Locate the cell with the specified text and output its [X, Y] center coordinate. 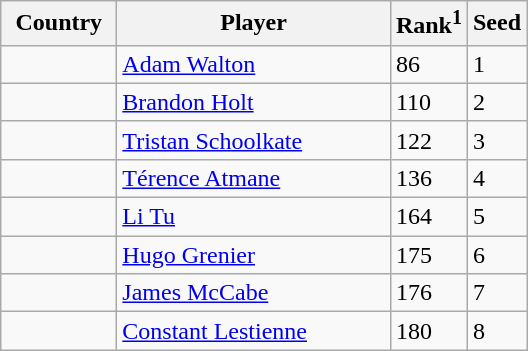
Rank1 [428, 24]
Térence Atmane [254, 178]
Hugo Grenier [254, 255]
James McCabe [254, 293]
Seed [496, 24]
175 [428, 255]
164 [428, 217]
86 [428, 64]
Country [59, 24]
Brandon Holt [254, 102]
180 [428, 331]
Constant Lestienne [254, 331]
5 [496, 217]
6 [496, 255]
4 [496, 178]
110 [428, 102]
7 [496, 293]
Player [254, 24]
1 [496, 64]
136 [428, 178]
Tristan Schoolkate [254, 140]
8 [496, 331]
Adam Walton [254, 64]
176 [428, 293]
122 [428, 140]
Li Tu [254, 217]
3 [496, 140]
2 [496, 102]
